For the text-containing cell, return its midpoint in [X, Y] coordinate format. 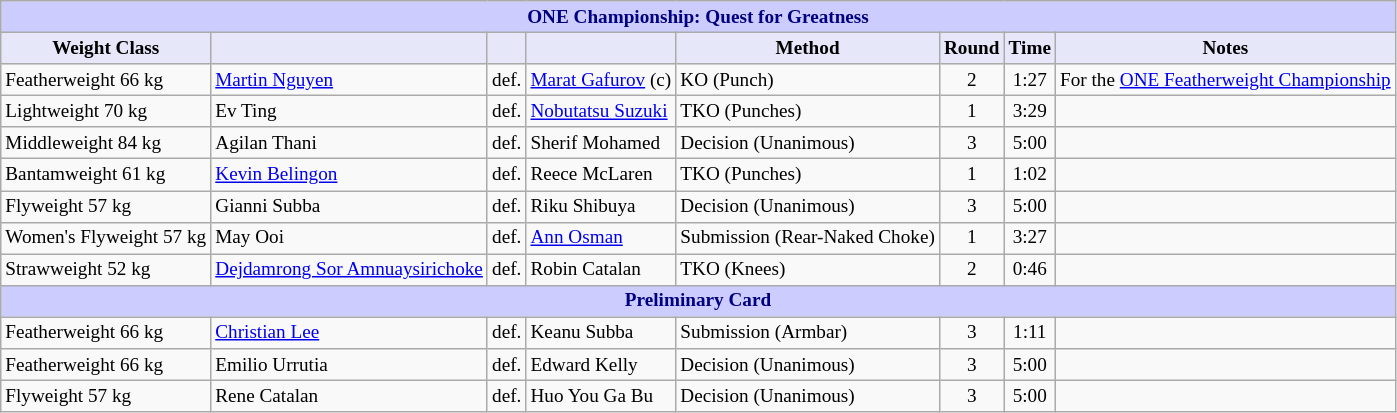
Bantamweight 61 kg [106, 175]
Riku Shibuya [601, 206]
Lightweight 70 kg [106, 111]
Edward Kelly [601, 365]
Agilan Thani [350, 143]
Middleweight 84 kg [106, 143]
Round [972, 48]
Women's Flyweight 57 kg [106, 238]
3:29 [1030, 111]
Method [808, 48]
Reece McLaren [601, 175]
Emilio Urrutia [350, 365]
Strawweight 52 kg [106, 270]
Keanu Subba [601, 333]
Dejdamrong Sor Amnuaysirichoke [350, 270]
1:27 [1030, 80]
3:27 [1030, 238]
Preliminary Card [698, 301]
May Ooi [350, 238]
Robin Catalan [601, 270]
Ev Ting [350, 111]
Gianni Subba [350, 206]
Time [1030, 48]
Submission (Armbar) [808, 333]
TKO (Knees) [808, 270]
Christian Lee [350, 333]
KO (Punch) [808, 80]
Ann Osman [601, 238]
Martin Nguyen [350, 80]
0:46 [1030, 270]
ONE Championship: Quest for Greatness [698, 17]
Notes [1225, 48]
Nobutatsu Suzuki [601, 111]
Kevin Belingon [350, 175]
Weight Class [106, 48]
For the ONE Featherweight Championship [1225, 80]
Marat Gafurov (c) [601, 80]
1:02 [1030, 175]
Rene Catalan [350, 396]
1:11 [1030, 333]
Sherif Mohamed [601, 143]
Huo You Ga Bu [601, 396]
Submission (Rear-Naked Choke) [808, 238]
